Provide the [X, Y] coordinate of the cell's center where the given text is located.  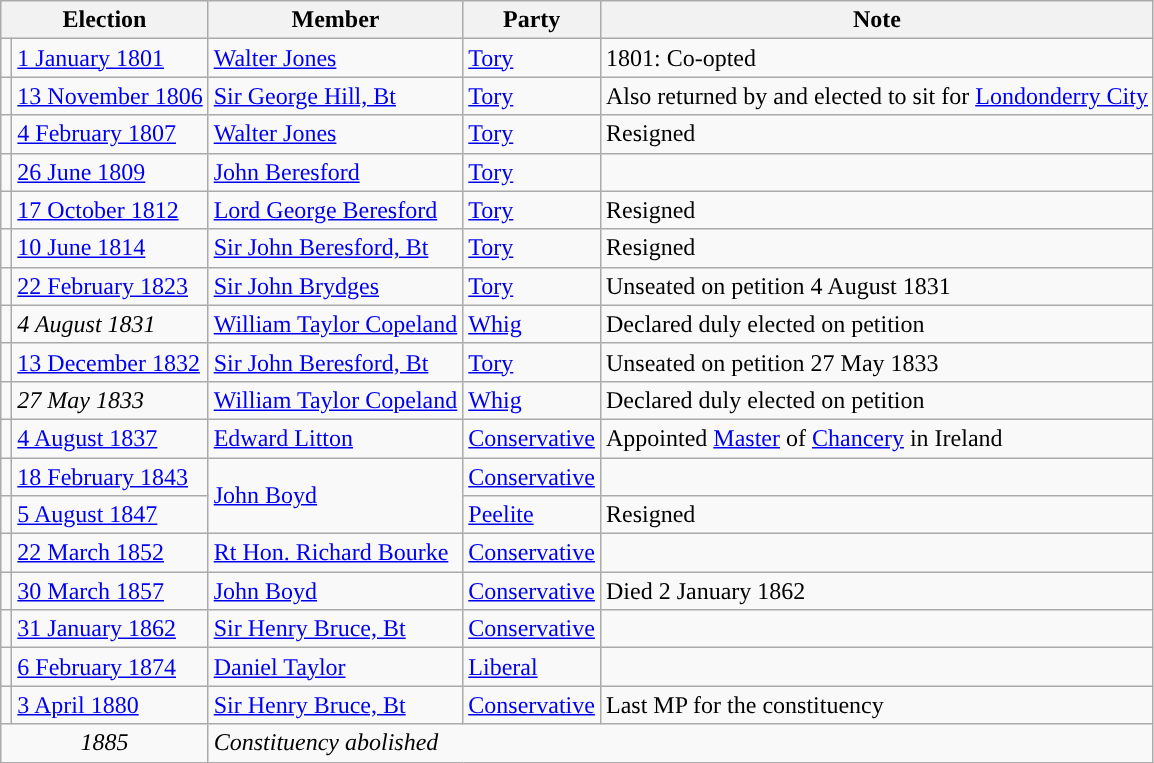
Daniel Taylor [336, 667]
Election [104, 20]
Party [532, 20]
5 August 1847 [110, 515]
Appointed Master of Chancery in Ireland [876, 438]
30 March 1857 [110, 591]
6 February 1874 [110, 667]
13 November 1806 [110, 96]
26 June 1809 [110, 172]
Unseated on petition 4 August 1831 [876, 286]
Constituency abolished [680, 743]
18 February 1843 [110, 477]
Note [876, 20]
Lord George Beresford [336, 210]
Died 2 January 1862 [876, 591]
Also returned by and elected to sit for Londonderry City [876, 96]
Sir John Brydges [336, 286]
4 August 1837 [110, 438]
3 April 1880 [110, 705]
Peelite [532, 515]
Unseated on petition 27 May 1833 [876, 362]
17 October 1812 [110, 210]
Liberal [532, 667]
1 January 1801 [110, 58]
22 March 1852 [110, 553]
27 May 1833 [110, 400]
Member [336, 20]
Sir George Hill, Bt [336, 96]
4 August 1831 [110, 324]
1801: Co-opted [876, 58]
31 January 1862 [110, 629]
1885 [104, 743]
22 February 1823 [110, 286]
John Beresford [336, 172]
13 December 1832 [110, 362]
4 February 1807 [110, 134]
Rt Hon. Richard Bourke [336, 553]
10 June 1814 [110, 248]
Edward Litton [336, 438]
Last MP for the constituency [876, 705]
